Extract the (X, Y) coordinate from the center of the cell holding the provided text.  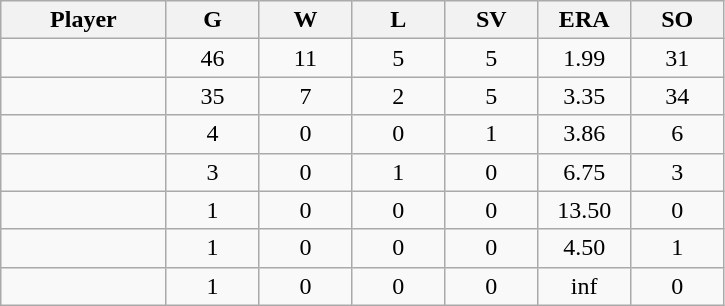
4.50 (584, 248)
11 (306, 58)
3.35 (584, 96)
SO (678, 20)
L (398, 20)
inf (584, 286)
SV (492, 20)
35 (212, 96)
G (212, 20)
46 (212, 58)
Player (84, 20)
2 (398, 96)
13.50 (584, 210)
34 (678, 96)
7 (306, 96)
1.99 (584, 58)
6.75 (584, 172)
4 (212, 134)
ERA (584, 20)
31 (678, 58)
W (306, 20)
6 (678, 134)
3.86 (584, 134)
